Capture the cell that displays the provided text and extract its (X, Y) central coordinate. 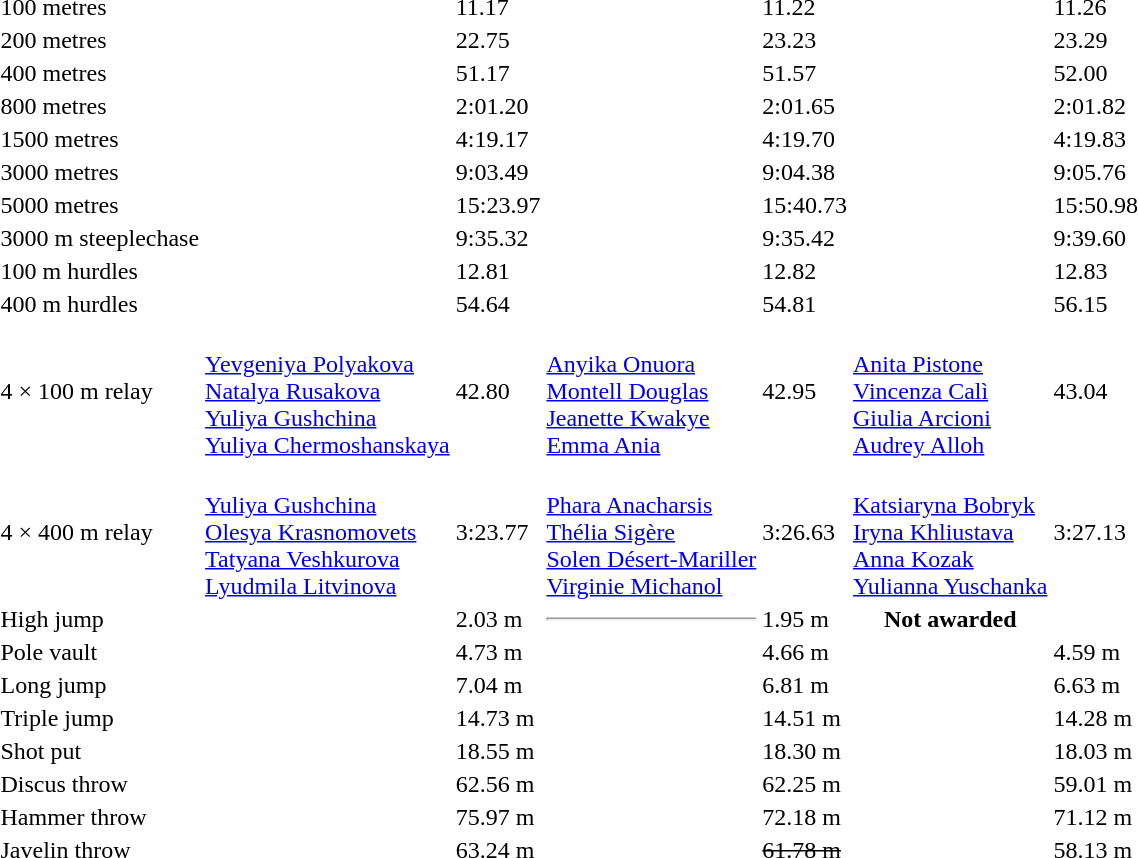
9:04.38 (805, 172)
62.25 m (805, 784)
51.17 (498, 73)
4.73 m (498, 652)
2:01.65 (805, 106)
4:19.70 (805, 139)
2.03 m (498, 619)
9:35.32 (498, 238)
Yuliya GushchinaOlesya KrasnomovetsTatyana VeshkurovaLyudmila Litvinova (328, 532)
15:23.97 (498, 205)
14.51 m (805, 718)
15:40.73 (805, 205)
18.55 m (498, 751)
62.56 m (498, 784)
2:01.20 (498, 106)
12.82 (805, 271)
9:03.49 (498, 172)
22.75 (498, 40)
54.64 (498, 304)
Katsiaryna BobrykIryna KhliustavaAnna KozakYulianna Yuschanka (950, 532)
14.73 m (498, 718)
54.81 (805, 304)
9:35.42 (805, 238)
Phara AnacharsisThélia SigèreSolen Désert-MarillerVirginie Michanol (652, 532)
42.95 (805, 391)
Not awarded (950, 619)
51.57 (805, 73)
23.23 (805, 40)
42.80 (498, 391)
7.04 m (498, 685)
Anita PistoneVincenza CalìGiulia ArcioniAudrey Alloh (950, 391)
3:26.63 (805, 532)
4:19.17 (498, 139)
18.30 m (805, 751)
6.81 m (805, 685)
3:23.77 (498, 532)
72.18 m (805, 817)
1.95 m (805, 619)
Yevgeniya PolyakovaNatalya RusakovaYuliya GushchinaYuliya Chermoshanskaya (328, 391)
12.81 (498, 271)
75.97 m (498, 817)
Anyika OnuoraMontell DouglasJeanette KwakyeEmma Ania (652, 391)
4.66 m (805, 652)
